Search for the cell housing the specified text and yield its [X, Y] center coordinate. 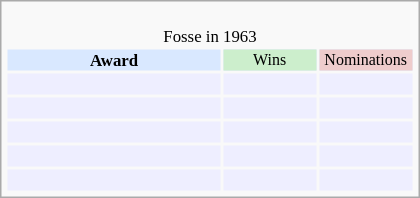
Nominations [366, 60]
Wins [270, 60]
Fosse in 1963 [210, 28]
Award [114, 60]
